Identify which cell holds the provided text, then report its (x, y) central coordinate. 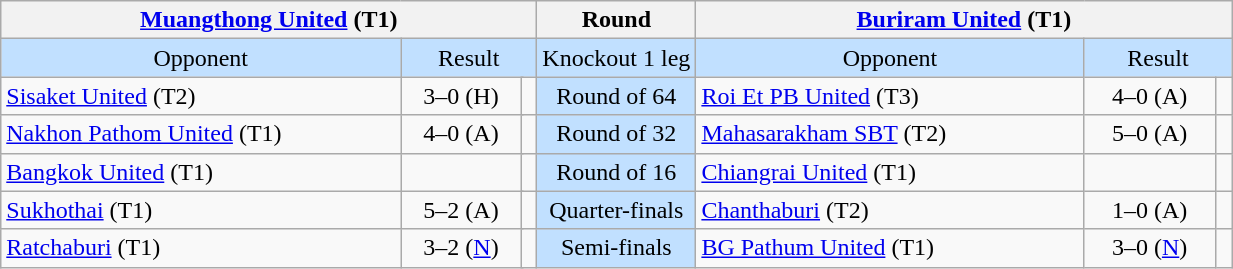
Semi-finals (616, 248)
Knockout 1 leg (616, 58)
3–2 (N) (462, 248)
Muangthong United (T1) (269, 20)
Ratchaburi (T1) (201, 248)
3–0 (H) (462, 96)
Round (616, 20)
1–0 (A) (1150, 210)
Buriram United (T1) (964, 20)
Round of 32 (616, 134)
Round of 64 (616, 96)
3–0 (N) (1150, 248)
Chanthaburi (T2) (890, 210)
Round of 16 (616, 172)
Mahasarakham SBT (T2) (890, 134)
5–0 (A) (1150, 134)
Nakhon Pathom United (T1) (201, 134)
Roi Et PB United (T3) (890, 96)
5–2 (A) (462, 210)
Sisaket United (T2) (201, 96)
Chiangrai United (T1) (890, 172)
Quarter-finals (616, 210)
BG Pathum United (T1) (890, 248)
Bangkok United (T1) (201, 172)
Sukhothai (T1) (201, 210)
